Pinpoint the cell where the given text exists, returning its (x, y) midpoint coordinate. 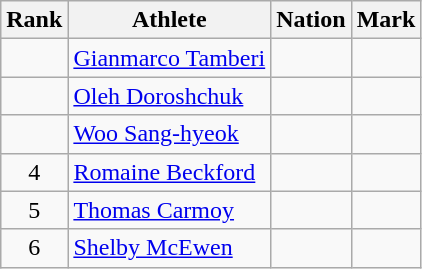
Nation (311, 20)
Shelby McEwen (170, 248)
Athlete (170, 20)
Woo Sang-hyeok (170, 134)
6 (34, 248)
Mark (386, 20)
4 (34, 172)
Oleh Doroshchuk (170, 96)
Romaine Beckford (170, 172)
Thomas Carmoy (170, 210)
Rank (34, 20)
5 (34, 210)
Gianmarco Tamberi (170, 58)
